Locate the cell with the specified text and output its [x, y] center coordinate. 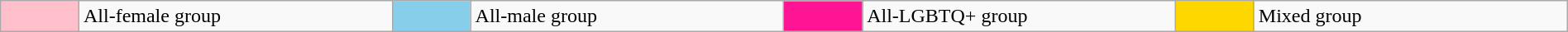
All-male group [627, 16]
All-female group [235, 16]
Mixed group [1411, 16]
All-LGBTQ+ group [1019, 16]
